Find where the given text appears and provide that cell's center as (X, Y) coordinate. 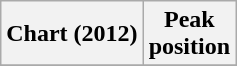
Peakposition (189, 34)
Chart (2012) (72, 34)
